Capture the cell that displays the provided text and extract its (X, Y) central coordinate. 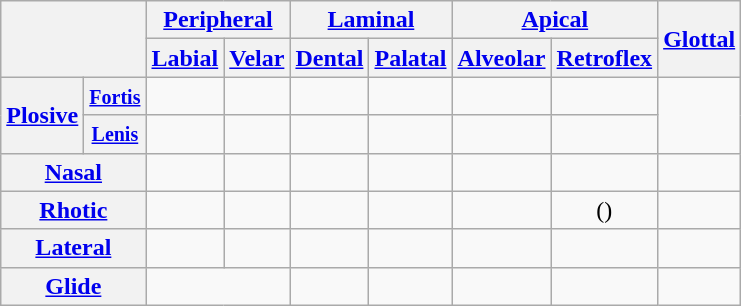
Plosive (42, 115)
Lenis (115, 134)
Laminal (371, 20)
Retroflex (604, 58)
Rhotic (74, 210)
Palatal (410, 58)
Alveolar (502, 58)
Labial (185, 58)
Lateral (74, 248)
Peripheral (218, 20)
() (604, 210)
Glottal (700, 39)
Apical (555, 20)
Glide (74, 286)
Fortis (115, 96)
Nasal (74, 172)
Dental (330, 58)
Velar (257, 58)
